For the text-containing cell, return its midpoint in [X, Y] coordinate format. 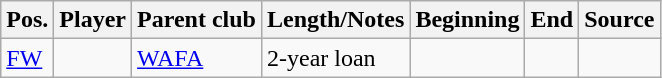
2-year loan [335, 58]
FW [28, 58]
End [552, 20]
Length/Notes [335, 20]
Parent club [197, 20]
Player [93, 20]
Pos. [28, 20]
Beginning [468, 20]
Source [620, 20]
WAFA [197, 58]
